For the text-containing cell, return its midpoint in [X, Y] coordinate format. 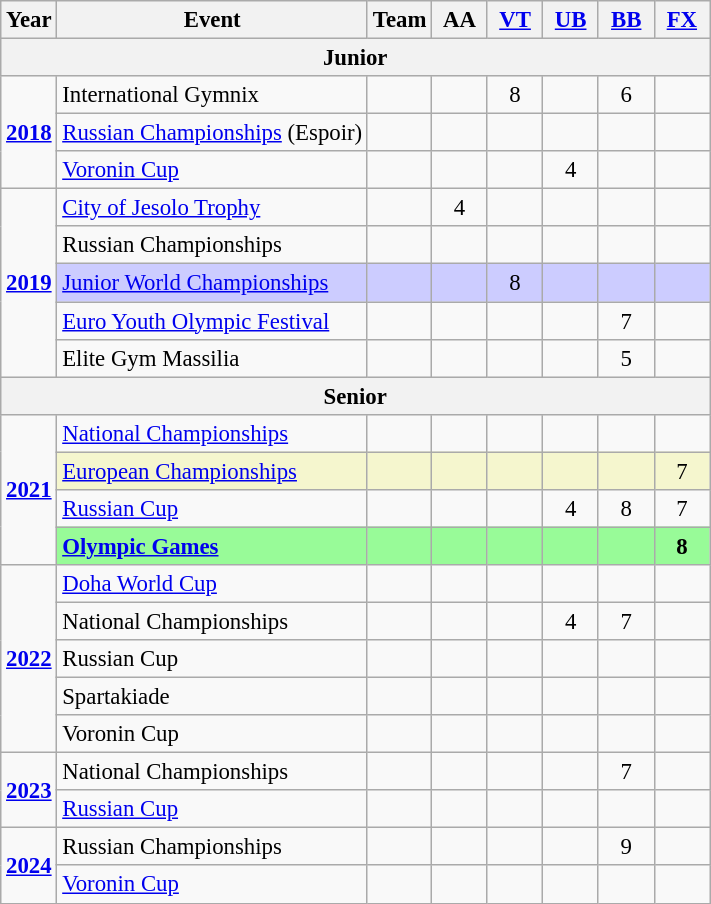
2018 [29, 132]
VT [515, 20]
Russian Championships (Espoir) [212, 133]
Year [29, 20]
UB [571, 20]
Elite Gym Massilia [212, 358]
Junior [356, 58]
Euro Youth Olympic Festival [212, 321]
5 [626, 358]
Spartakiade [212, 697]
2021 [29, 489]
FX [682, 20]
9 [626, 847]
AA [460, 20]
City of Jesolo Trophy [212, 208]
European Championships [212, 471]
Senior [356, 396]
International Gymnix [212, 95]
2022 [29, 659]
Team [399, 20]
2024 [29, 866]
Junior World Championships [212, 283]
2019 [29, 283]
Olympic Games [212, 546]
2023 [29, 790]
Doha World Cup [212, 584]
BB [626, 20]
6 [626, 95]
Event [212, 20]
